Search for the cell housing the specified text and yield its [x, y] center coordinate. 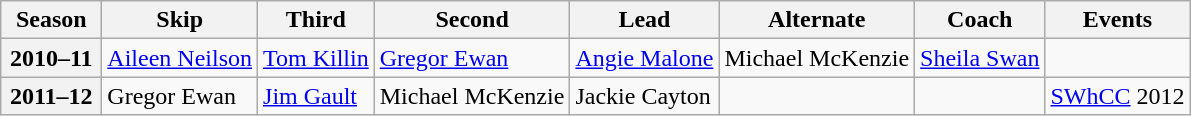
Events [1118, 20]
Alternate [817, 20]
Sheila Swan [980, 58]
Skip [180, 20]
Aileen Neilson [180, 58]
SWhCC 2012 [1118, 96]
Tom Killin [316, 58]
Jim Gault [316, 96]
2010–11 [52, 58]
Angie Malone [644, 58]
Season [52, 20]
Jackie Cayton [644, 96]
Third [316, 20]
Coach [980, 20]
2011–12 [52, 96]
Lead [644, 20]
Second [472, 20]
